Capture the cell that displays the provided text and extract its [x, y] central coordinate. 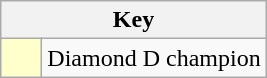
Key [134, 20]
Diamond D champion [154, 58]
